Search for the cell housing the specified text and yield its (x, y) center coordinate. 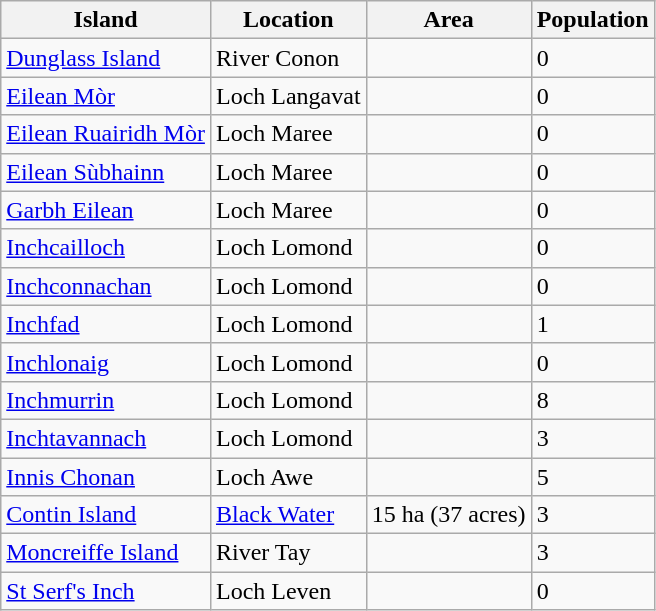
Population (592, 20)
Inchmurrin (106, 400)
Inchfad (106, 324)
Inchcailloch (106, 248)
Contin Island (106, 515)
Loch Langavat (288, 96)
Inchtavannach (106, 438)
Innis Chonan (106, 477)
Inchconnachan (106, 286)
Loch Awe (288, 477)
Location (288, 20)
5 (592, 477)
Loch Leven (288, 591)
Moncreiffe Island (106, 553)
Inchlonaig (106, 362)
St Serf's Inch (106, 591)
8 (592, 400)
Island (106, 20)
Dunglass Island (106, 58)
Garbh Eilean (106, 210)
Area (448, 20)
Black Water (288, 515)
Eilean Sùbhainn (106, 172)
1 (592, 324)
Eilean Ruairidh Mòr (106, 134)
River Conon (288, 58)
Eilean Mòr (106, 96)
15 ha (37 acres) (448, 515)
River Tay (288, 553)
